Output the [x, y] coordinate of the center of the cell containing the given text.  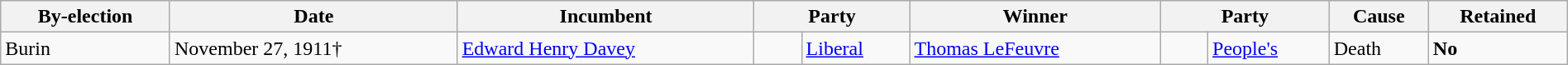
November 27, 1911† [313, 48]
Date [313, 17]
Thomas LeFeuvre [1035, 48]
Cause [1379, 17]
Winner [1035, 17]
No [1498, 48]
Death [1379, 48]
Incumbent [605, 17]
People's [1269, 48]
Burin [86, 48]
Edward Henry Davey [605, 48]
Retained [1498, 17]
By-election [86, 17]
Liberal [855, 48]
